Provide the (X, Y) coordinate of the cell's center where the given text is located.  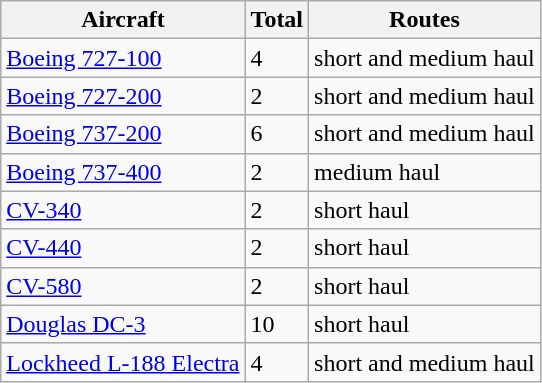
CV-440 (123, 248)
medium haul (425, 172)
Douglas DC-3 (123, 324)
Lockheed L-188 Electra (123, 362)
6 (277, 134)
Routes (425, 20)
Boeing 727-100 (123, 58)
Total (277, 20)
10 (277, 324)
Boeing 737-400 (123, 172)
Boeing 737-200 (123, 134)
Aircraft (123, 20)
CV-340 (123, 210)
CV-580 (123, 286)
Boeing 727-200 (123, 96)
